Extract the (X, Y) coordinate from the center of the cell holding the provided text.  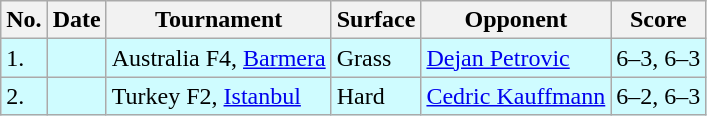
1. (24, 58)
Score (658, 20)
Dejan Petrovic (516, 58)
6–3, 6–3 (658, 58)
Surface (376, 20)
No. (24, 20)
6–2, 6–3 (658, 96)
2. (24, 96)
Tournament (218, 20)
Grass (376, 58)
Date (76, 20)
Cedric Kauffmann (516, 96)
Opponent (516, 20)
Hard (376, 96)
Australia F4, Barmera (218, 58)
Turkey F2, Istanbul (218, 96)
